Pinpoint the cell where the given text exists, returning its (X, Y) midpoint coordinate. 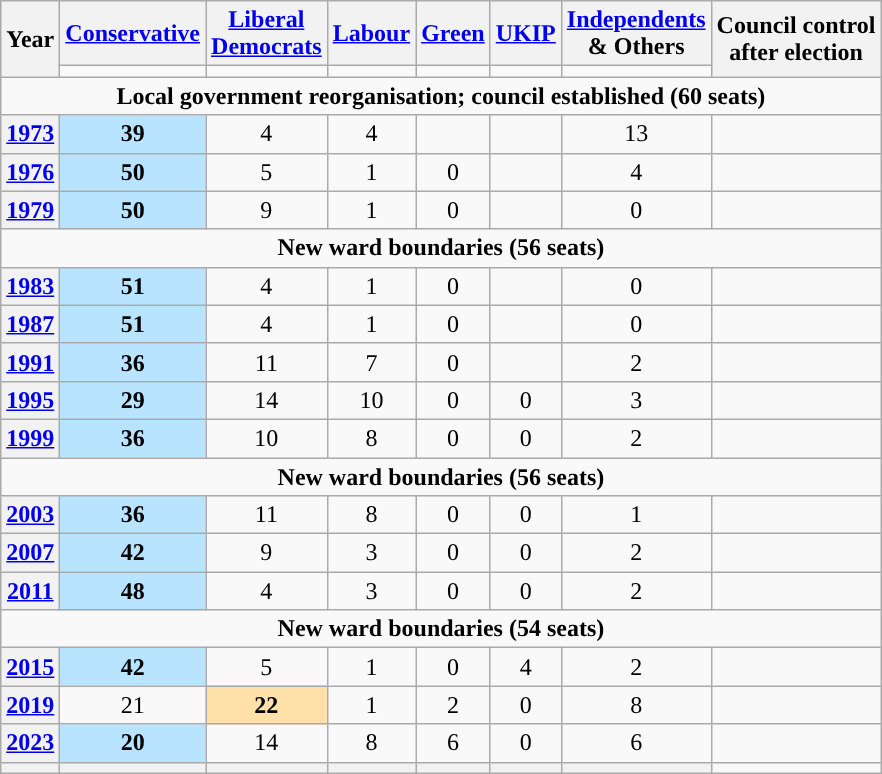
Council controlafter election (796, 39)
1973 (30, 134)
20 (133, 743)
2011 (30, 591)
Conservative (133, 34)
48 (133, 591)
Local government reorganisation; council established (60 seats) (441, 96)
29 (133, 400)
New ward boundaries (54 seats) (441, 629)
2015 (30, 667)
Green (454, 34)
22 (267, 705)
Labour (371, 34)
1983 (30, 286)
1987 (30, 324)
1976 (30, 172)
13 (636, 134)
1999 (30, 438)
Liberal Democrats (267, 34)
2003 (30, 515)
UKIP (526, 34)
Year (30, 39)
2023 (30, 743)
7 (371, 362)
2007 (30, 553)
39 (133, 134)
Independents& Others (636, 34)
1991 (30, 362)
1995 (30, 400)
2019 (30, 705)
21 (133, 705)
1979 (30, 210)
